Search for the cell housing the specified text and yield its [X, Y] center coordinate. 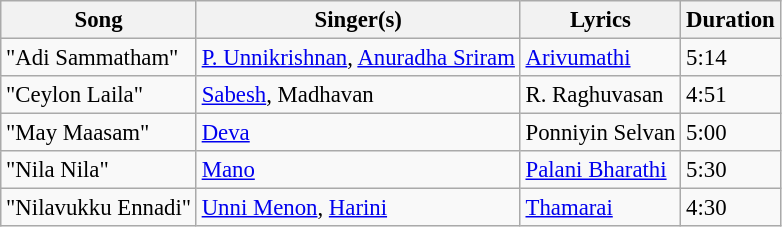
5:14 [730, 58]
R. Raghuvasan [600, 95]
Sabesh, Madhavan [358, 95]
Arivumathi [600, 58]
Duration [730, 20]
"May Maasam" [99, 133]
"Nila Nila" [99, 170]
Singer(s) [358, 20]
5:00 [730, 133]
Song [99, 20]
Ponniyin Selvan [600, 133]
P. Unnikrishnan, Anuradha Sriram [358, 58]
"Nilavukku Ennadi" [99, 208]
"Adi Sammatham" [99, 58]
Unni Menon, Harini [358, 208]
"Ceylon Laila" [99, 95]
Mano [358, 170]
Deva [358, 133]
4:30 [730, 208]
5:30 [730, 170]
Lyrics [600, 20]
Palani Bharathi [600, 170]
4:51 [730, 95]
Thamarai [600, 208]
